Return (x, y) of the center of cell containing provided text 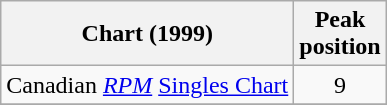
Canadian RPM Singles Chart (148, 85)
Chart (1999) (148, 34)
9 (340, 85)
Peakposition (340, 34)
